Pinpoint the cell where the given text exists, returning its [x, y] midpoint coordinate. 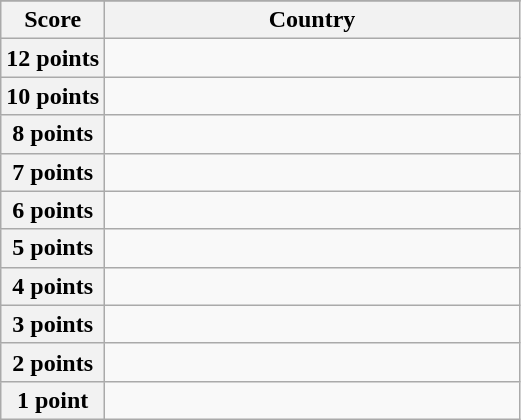
6 points [53, 210]
Country [312, 20]
1 point [53, 400]
2 points [53, 362]
5 points [53, 248]
7 points [53, 172]
12 points [53, 58]
8 points [53, 134]
10 points [53, 96]
Score [53, 20]
4 points [53, 286]
3 points [53, 324]
